Provide the (X, Y) coordinate of the cell's center where the given text is located.  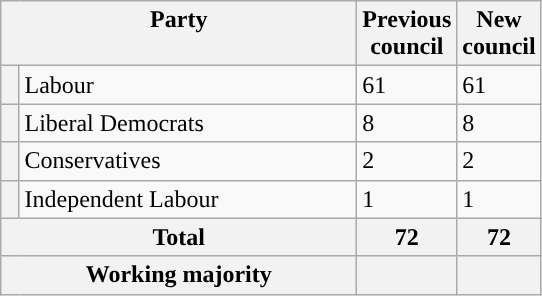
New council (499, 34)
Party (179, 34)
Labour (188, 85)
Total (179, 237)
Conservatives (188, 161)
Independent Labour (188, 199)
Previous council (407, 34)
Liberal Democrats (188, 123)
Working majority (179, 275)
